Output the (X, Y) coordinate of the center of the cell containing the given text.  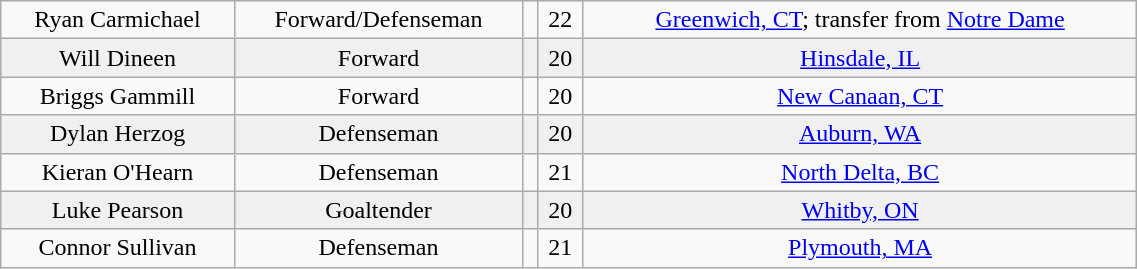
Forward/Defenseman (378, 20)
Goaltender (378, 210)
Connor Sullivan (118, 248)
Luke Pearson (118, 210)
North Delta, BC (860, 172)
Plymouth, MA (860, 248)
Will Dineen (118, 58)
Ryan Carmichael (118, 20)
Dylan Herzog (118, 134)
New Canaan, CT (860, 96)
Greenwich, CT; transfer from Notre Dame (860, 20)
Hinsdale, IL (860, 58)
Kieran O'Hearn (118, 172)
Whitby, ON (860, 210)
22 (560, 20)
Auburn, WA (860, 134)
Briggs Gammill (118, 96)
